Return the [x, y] coordinate for the center point of the cell that contains the specified text.  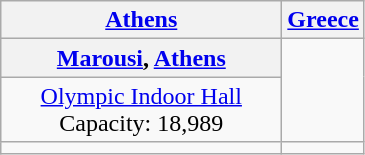
Athens [142, 20]
Olympic Indoor HallCapacity: 18,989 [142, 110]
Greece [324, 20]
Marousi, Athens [142, 58]
